From the cell containing the given text, extract its center point as [x, y] coordinate. 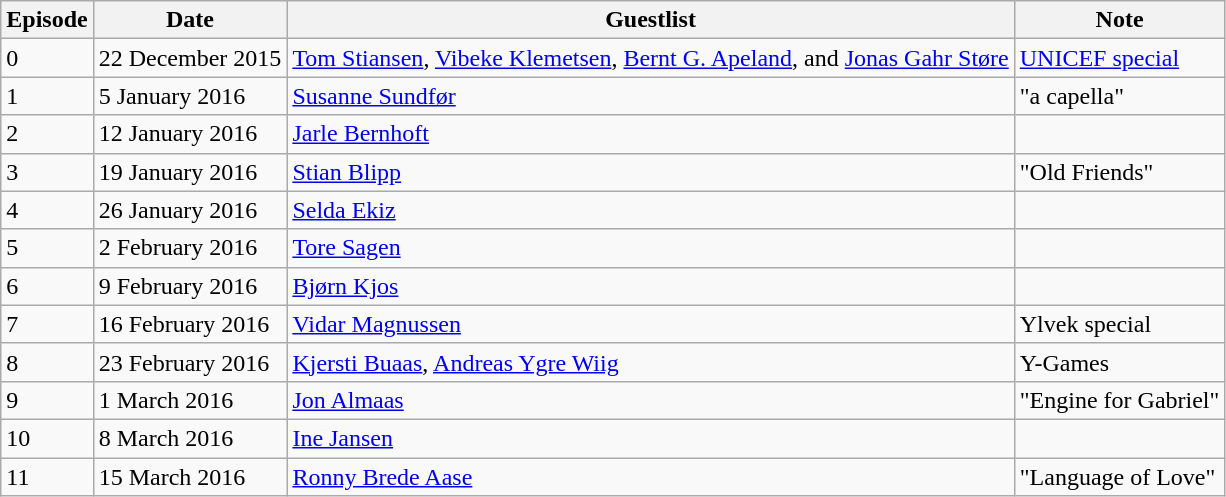
1 [47, 96]
2 [47, 134]
Guestlist [650, 20]
4 [47, 210]
26 January 2016 [190, 210]
Note [1120, 20]
22 December 2015 [190, 58]
Tore Sagen [650, 248]
1 March 2016 [190, 400]
15 March 2016 [190, 477]
0 [47, 58]
Kjersti Buaas, Andreas Ygre Wiig [650, 362]
"a capella" [1120, 96]
Date [190, 20]
"Language of Love" [1120, 477]
Selda Ekiz [650, 210]
Bjørn Kjos [650, 286]
Jon Almaas [650, 400]
Ylvek special [1120, 324]
5 [47, 248]
19 January 2016 [190, 172]
Ronny Brede Aase [650, 477]
16 February 2016 [190, 324]
23 February 2016 [190, 362]
2 February 2016 [190, 248]
"Engine for Gabriel" [1120, 400]
UNICEF special [1120, 58]
11 [47, 477]
"Old Friends" [1120, 172]
Tom Stiansen, Vibeke Klemetsen, Bernt G. Apeland, and Jonas Gahr Støre [650, 58]
Y-Games [1120, 362]
Susanne Sundfør [650, 96]
8 March 2016 [190, 438]
7 [47, 324]
9 [47, 400]
Vidar Magnussen [650, 324]
5 January 2016 [190, 96]
12 January 2016 [190, 134]
6 [47, 286]
9 February 2016 [190, 286]
Jarle Bernhoft [650, 134]
Stian Blipp [650, 172]
Ine Jansen [650, 438]
8 [47, 362]
10 [47, 438]
Episode [47, 20]
3 [47, 172]
